Determine the [X, Y] coordinate at the center of the cell enclosing the given text.  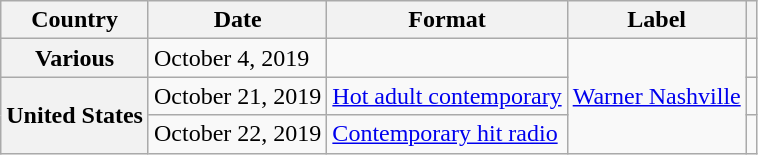
Date [237, 20]
United States [75, 115]
Format [447, 20]
October 22, 2019 [237, 134]
Hot adult contemporary [447, 96]
October 21, 2019 [237, 96]
Warner Nashville [656, 96]
Country [75, 20]
October 4, 2019 [237, 58]
Various [75, 58]
Contemporary hit radio [447, 134]
Label [656, 20]
